Determine the (x, y) coordinate at the center of the cell enclosing the given text.  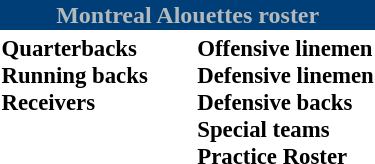
Montreal Alouettes roster (188, 15)
